Locate the cell with the specified text and output its (X, Y) center coordinate. 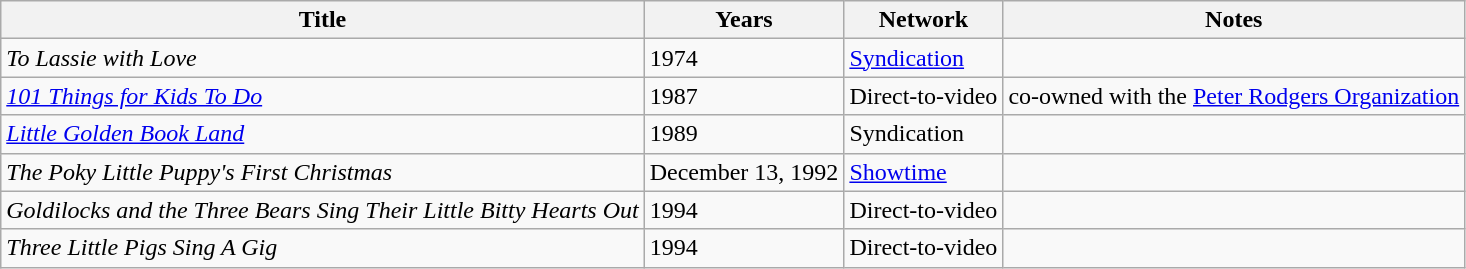
1989 (744, 134)
Little Golden Book Land (322, 134)
1974 (744, 58)
Three Little Pigs Sing A Gig (322, 248)
The Poky Little Puppy's First Christmas (322, 172)
To Lassie with Love (322, 58)
Network (924, 20)
101 Things for Kids To Do (322, 96)
Title (322, 20)
Showtime (924, 172)
Years (744, 20)
1987 (744, 96)
Notes (1234, 20)
co-owned with the Peter Rodgers Organization (1234, 96)
December 13, 1992 (744, 172)
Goldilocks and the Three Bears Sing Their Little Bitty Hearts Out (322, 210)
